Locate the cell with the specified text and output its (X, Y) center coordinate. 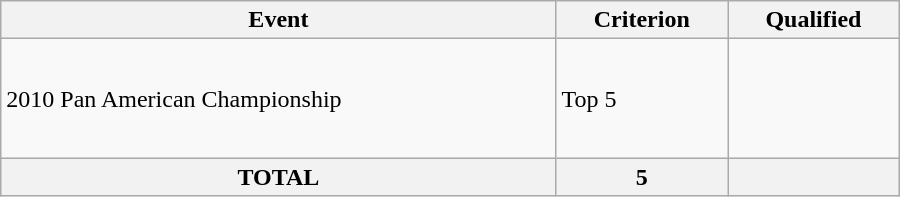
2010 Pan American Championship (278, 98)
Event (278, 20)
Top 5 (642, 98)
5 (642, 177)
TOTAL (278, 177)
Criterion (642, 20)
Qualified (814, 20)
